Scan for the cell matching the given text and deliver its [x, y] coordinate at center. 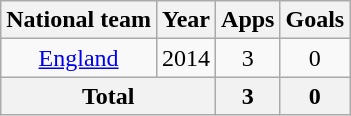
Goals [315, 20]
England [79, 58]
2014 [186, 58]
National team [79, 20]
Year [186, 20]
Apps [248, 20]
Total [108, 96]
